Pinpoint the cell where the given text exists, returning its (X, Y) midpoint coordinate. 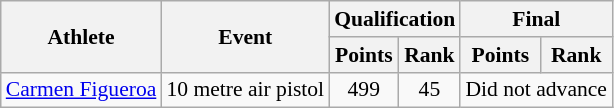
499 (364, 90)
10 metre air pistol (245, 90)
45 (429, 90)
Final (536, 19)
Did not advance (536, 90)
Carmen Figueroa (82, 90)
Athlete (82, 36)
Qualification (394, 19)
Event (245, 36)
